Return [X, Y] of the center of cell containing provided text 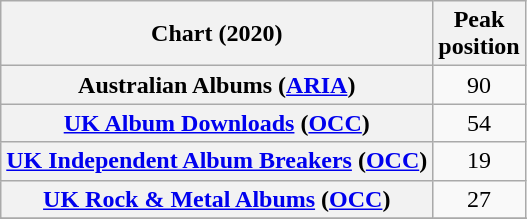
UK Album Downloads (OCC) [217, 123]
Chart (2020) [217, 34]
19 [479, 161]
27 [479, 199]
Peakposition [479, 34]
UK Rock & Metal Albums (OCC) [217, 199]
UK Independent Album Breakers (OCC) [217, 161]
90 [479, 85]
Australian Albums (ARIA) [217, 85]
54 [479, 123]
